Locate the cell with the specified text and output its [x, y] center coordinate. 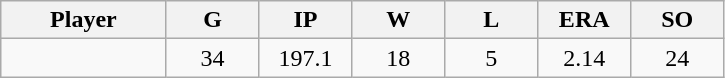
ERA [584, 20]
Player [84, 20]
5 [492, 58]
34 [212, 58]
24 [678, 58]
L [492, 20]
W [398, 20]
197.1 [306, 58]
IP [306, 20]
SO [678, 20]
18 [398, 58]
G [212, 20]
2.14 [584, 58]
